Search for the cell housing the specified text and yield its (x, y) center coordinate. 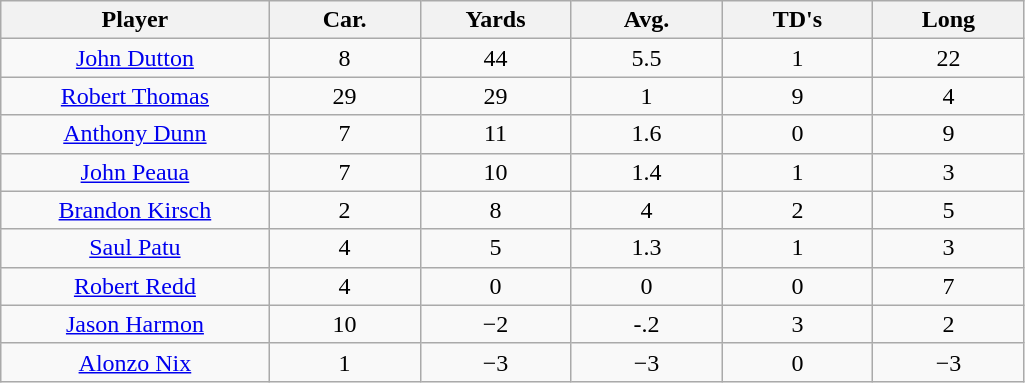
John Dutton (135, 58)
Yards (496, 20)
1.4 (646, 172)
Avg. (646, 20)
Saul Patu (135, 248)
Robert Redd (135, 286)
Brandon Kirsch (135, 210)
Jason Harmon (135, 324)
44 (496, 58)
Long (948, 20)
1.6 (646, 134)
11 (496, 134)
5.5 (646, 58)
John Peaua (135, 172)
Alonzo Nix (135, 362)
Robert Thomas (135, 96)
22 (948, 58)
Player (135, 20)
Car. (344, 20)
-.2 (646, 324)
TD's (798, 20)
1.3 (646, 248)
−2 (496, 324)
Anthony Dunn (135, 134)
